Return [X, Y] of the center of cell containing provided text 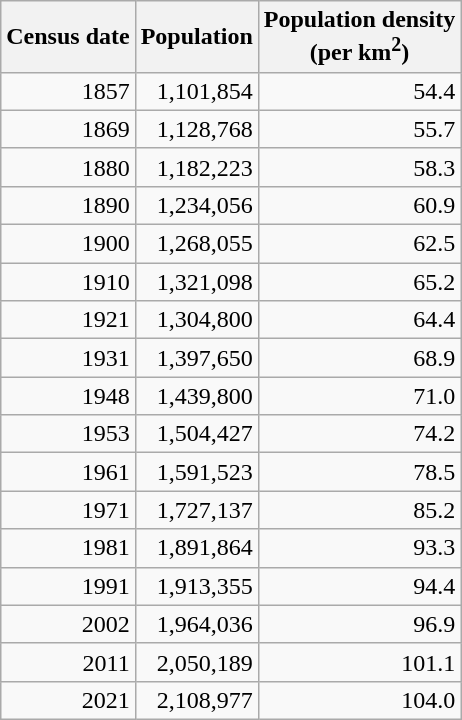
2011 [68, 662]
1,964,036 [196, 624]
1880 [68, 167]
1,439,800 [196, 396]
Population density(per km2) [359, 37]
1857 [68, 91]
1,397,650 [196, 358]
68.9 [359, 358]
1,268,055 [196, 244]
71.0 [359, 396]
1931 [68, 358]
1,591,523 [196, 472]
1,304,800 [196, 320]
64.4 [359, 320]
1910 [68, 282]
54.4 [359, 91]
1,504,427 [196, 434]
1948 [68, 396]
1900 [68, 244]
1961 [68, 472]
2002 [68, 624]
78.5 [359, 472]
1,128,768 [196, 129]
Population [196, 37]
1,182,223 [196, 167]
104.0 [359, 700]
1,913,355 [196, 586]
1,101,854 [196, 91]
55.7 [359, 129]
1981 [68, 548]
65.2 [359, 282]
74.2 [359, 434]
2,108,977 [196, 700]
62.5 [359, 244]
1921 [68, 320]
85.2 [359, 510]
1991 [68, 586]
94.4 [359, 586]
1,891,864 [196, 548]
2,050,189 [196, 662]
1953 [68, 434]
93.3 [359, 548]
1,234,056 [196, 205]
Census date [68, 37]
101.1 [359, 662]
1869 [68, 129]
60.9 [359, 205]
96.9 [359, 624]
58.3 [359, 167]
2021 [68, 700]
1,321,098 [196, 282]
1971 [68, 510]
1890 [68, 205]
1,727,137 [196, 510]
